From the cell containing the given text, extract its center point as (x, y) coordinate. 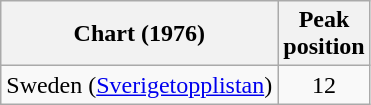
12 (324, 85)
Chart (1976) (140, 34)
Peakposition (324, 34)
Sweden (Sverigetopplistan) (140, 85)
